Return (x, y) of the center of cell containing provided text 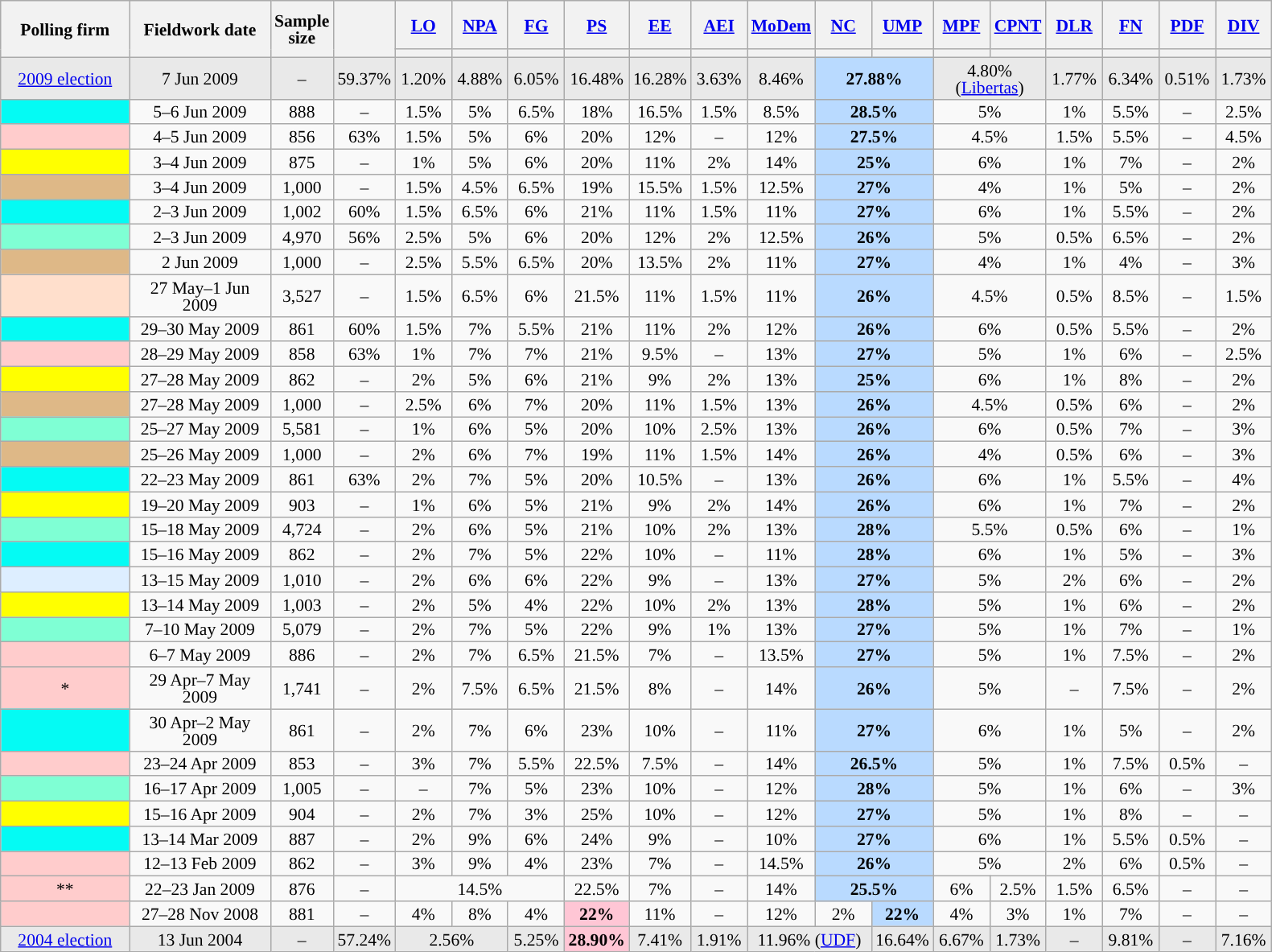
16.5% (660, 111)
6.05% (536, 78)
6–7 May 2009 (200, 655)
MoDem (781, 25)
Fieldwork date (200, 29)
29 Apr–7 May 2009 (200, 688)
7–10 May 2009 (200, 629)
27 May–1 Jun 2009 (200, 295)
CPNT (1018, 25)
1,003 (302, 605)
26.5% (874, 763)
DLR (1074, 25)
4.80% (Libertas) (990, 78)
16.64% (903, 938)
6.67% (961, 938)
1,741 (302, 688)
16.28% (660, 78)
2004 election (65, 938)
1,005 (302, 789)
28.90% (597, 938)
1.77% (1074, 78)
NPA (480, 25)
2.56% (451, 938)
FN (1130, 25)
7.16% (1244, 938)
3.63% (719, 78)
5.25% (536, 938)
28.5% (874, 111)
19–20 May 2009 (200, 504)
24% (597, 839)
16.48% (597, 78)
903 (302, 504)
16–17 Apr 2009 (200, 789)
30 Apr–2 May 2009 (200, 730)
858 (302, 354)
28–29 May 2009 (200, 354)
8.46% (781, 78)
3,527 (302, 295)
MPF (961, 25)
875 (302, 163)
15–16 May 2009 (200, 555)
DIV (1244, 25)
25–26 May 2009 (200, 454)
876 (302, 888)
6.34% (1130, 78)
PDF (1187, 25)
AEI (719, 25)
56% (364, 237)
1.91% (719, 938)
5,581 (302, 430)
9.81% (1130, 938)
22–23 May 2009 (200, 480)
5–6 Jun 2009 (200, 111)
PS (597, 25)
4,724 (302, 530)
13–14 Mar 2009 (200, 839)
881 (302, 914)
4.88% (480, 78)
856 (302, 137)
9.5% (660, 354)
2 Jun 2009 (200, 262)
NC (843, 25)
7.41% (660, 938)
853 (302, 763)
7 Jun 2009 (200, 78)
15–16 Apr 2009 (200, 814)
57.24% (364, 938)
59.37% (364, 78)
* (65, 688)
1,010 (302, 579)
FG (536, 25)
25–27 May 2009 (200, 430)
888 (302, 111)
22–23 Jan 2009 (200, 888)
887 (302, 839)
13–15 May 2009 (200, 579)
10.5% (660, 480)
13 Jun 2004 (200, 938)
27–28 Nov 2008 (200, 914)
18% (597, 111)
LO (423, 25)
23–24 Apr 2009 (200, 763)
15–18 May 2009 (200, 530)
12–13 Feb 2009 (200, 864)
13–14 May 2009 (200, 605)
UMP (903, 25)
29–30 May 2009 (200, 328)
27.5% (874, 137)
2009 election (65, 78)
4,970 (302, 237)
EE (660, 25)
5,079 (302, 629)
1.20% (423, 78)
4–5 Jun 2009 (200, 137)
** (65, 888)
904 (302, 814)
11.96% (UDF) (809, 938)
27.88% (874, 78)
1,002 (302, 212)
886 (302, 655)
Polling firm (65, 29)
25.5% (874, 888)
15.5% (660, 187)
0.51% (1187, 78)
Samplesize (302, 29)
